For the text-containing cell, return its midpoint in [X, Y] coordinate format. 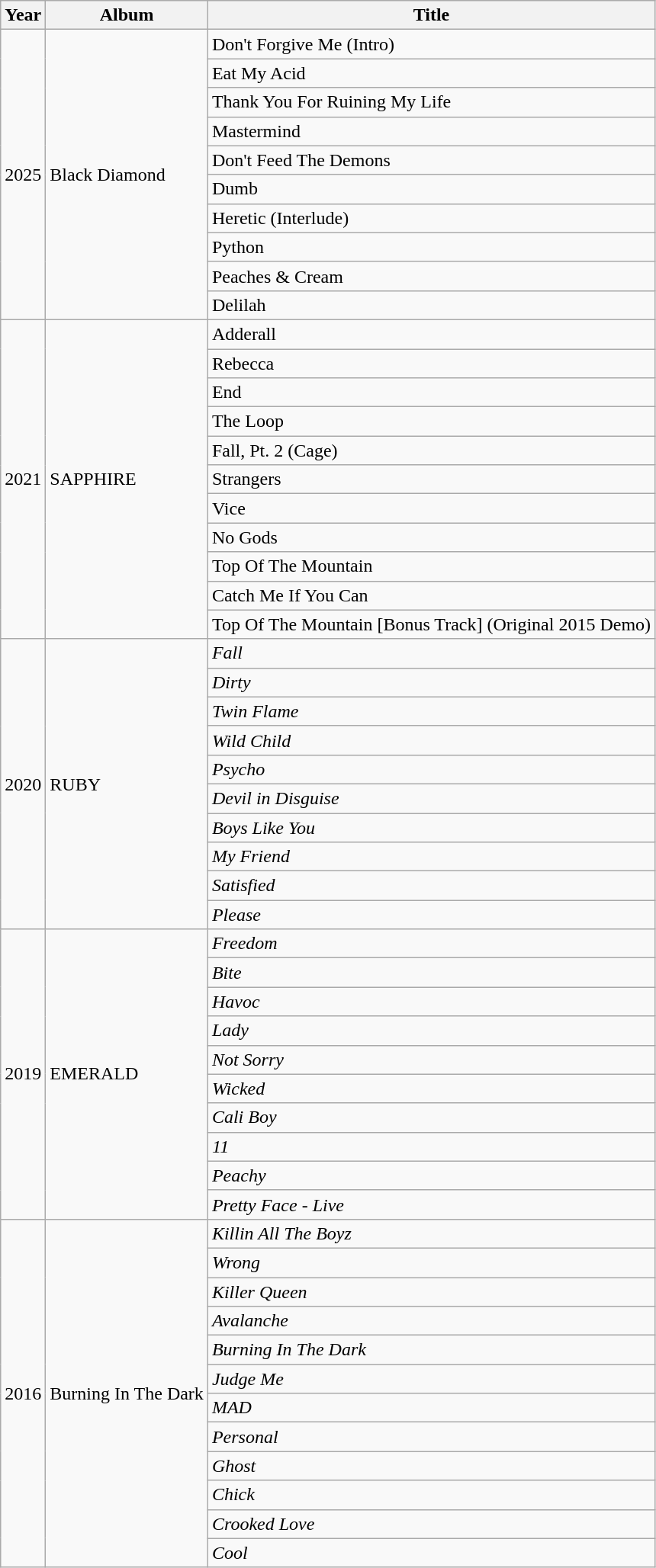
Heretic (Interlude) [431, 218]
Eat My Acid [431, 73]
Year [23, 15]
Fall [431, 653]
Satisfied [431, 886]
SAPPHIRE [127, 479]
Wrong [431, 1262]
Black Diamond [127, 175]
2021 [23, 479]
Pretty Face - Live [431, 1204]
Personal [431, 1437]
Peachy [431, 1175]
Devil in Disguise [431, 798]
Freedom [431, 944]
Thank You For Ruining My Life [431, 102]
2019 [23, 1075]
Catch Me If You Can [431, 595]
Delilah [431, 305]
Killer Queen [431, 1292]
Killin All The Boyz [431, 1233]
Twin Flame [431, 711]
Ghost [431, 1466]
Bite [431, 973]
Wild Child [431, 740]
Not Sorry [431, 1060]
Wicked [431, 1089]
No Gods [431, 537]
Fall, Pt. 2 (Cage) [431, 451]
Mastermind [431, 131]
Peaches & Cream [431, 276]
My Friend [431, 857]
Don't Feed The Demons [431, 160]
Album [127, 15]
Strangers [431, 479]
Rebecca [431, 364]
End [431, 393]
Judge Me [431, 1379]
2016 [23, 1393]
Adderall [431, 334]
Psycho [431, 769]
11 [431, 1146]
Python [431, 247]
The Loop [431, 422]
Crooked Love [431, 1524]
Vice [431, 508]
Chick [431, 1495]
Dirty [431, 682]
Don't Forgive Me (Intro) [431, 44]
RUBY [127, 784]
Dumb [431, 189]
Havoc [431, 1002]
Title [431, 15]
Cali Boy [431, 1117]
Boys Like You [431, 827]
2025 [23, 175]
Top Of The Mountain [431, 566]
Lady [431, 1031]
MAD [431, 1408]
Please [431, 915]
Avalanche [431, 1321]
2020 [23, 784]
EMERALD [127, 1075]
Top Of The Mountain [Bonus Track] (Original 2015 Demo) [431, 624]
Cool [431, 1553]
